Return (X, Y) of the center of cell containing provided text 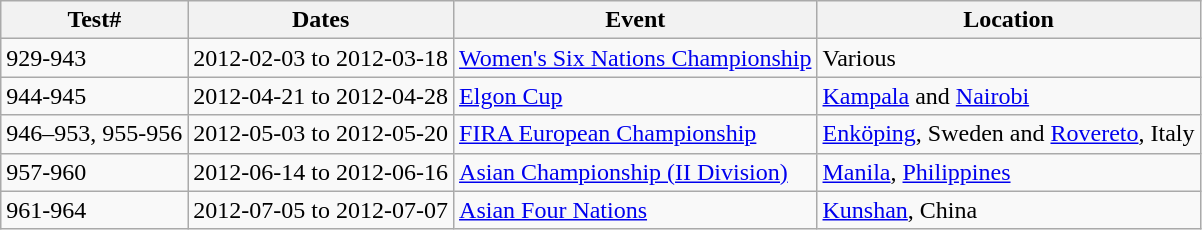
Location (1008, 20)
2012-04-21 to 2012-04-28 (321, 96)
961-964 (94, 210)
944-945 (94, 96)
Event (636, 20)
FIRA European Championship (636, 134)
2012-06-14 to 2012-06-16 (321, 172)
Women's Six Nations Championship (636, 58)
2012-07-05 to 2012-07-07 (321, 210)
Elgon Cup (636, 96)
957-960 (94, 172)
Kampala and Nairobi (1008, 96)
Manila, Philippines (1008, 172)
Dates (321, 20)
2012-02-03 to 2012-03-18 (321, 58)
Enköping, Sweden and Rovereto, Italy (1008, 134)
929-943 (94, 58)
Various (1008, 58)
Kunshan, China (1008, 210)
Asian Championship (II Division) (636, 172)
2012-05-03 to 2012-05-20 (321, 134)
Asian Four Nations (636, 210)
946–953, 955-956 (94, 134)
Test# (94, 20)
